Provide the [x, y] coordinate of the cell's center where the given text is located.  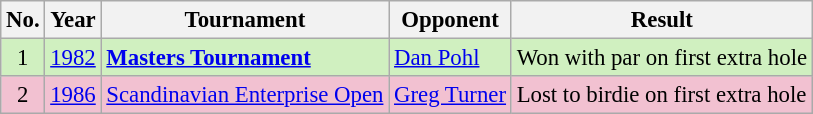
Lost to birdie on first extra hole [662, 95]
2 [23, 95]
Result [662, 20]
Masters Tournament [245, 58]
Won with par on first extra hole [662, 58]
Scandinavian Enterprise Open [245, 95]
1982 [73, 58]
Opponent [450, 20]
Dan Pohl [450, 58]
1986 [73, 95]
Greg Turner [450, 95]
Year [73, 20]
No. [23, 20]
Tournament [245, 20]
1 [23, 58]
